Extract the [X, Y] coordinate from the center of the cell holding the provided text.  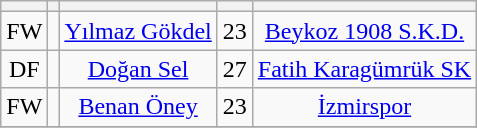
Benan Öney [138, 107]
Yılmaz Gökdel [138, 31]
Beykoz 1908 S.K.D. [364, 31]
DF [24, 69]
Fatih Karagümrük SK [364, 69]
27 [234, 69]
Doğan Sel [138, 69]
İzmirspor [364, 107]
